Extract the [X, Y] coordinate from the center of the cell holding the provided text.  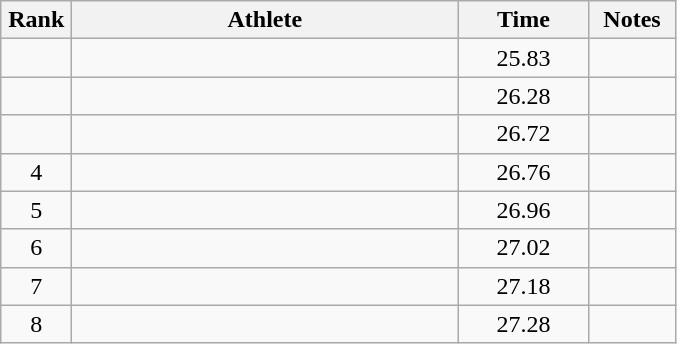
26.28 [524, 96]
26.72 [524, 134]
5 [36, 210]
27.28 [524, 324]
Athlete [265, 20]
Time [524, 20]
27.18 [524, 286]
26.76 [524, 172]
7 [36, 286]
Notes [632, 20]
4 [36, 172]
8 [36, 324]
25.83 [524, 58]
6 [36, 248]
27.02 [524, 248]
Rank [36, 20]
26.96 [524, 210]
